Return the (x, y) coordinate for the center point of the cell that contains the specified text.  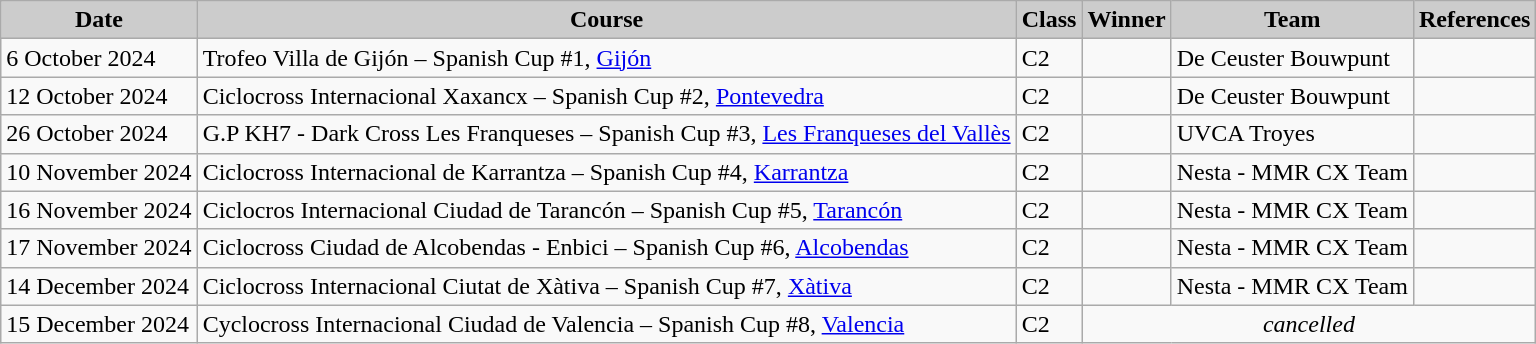
Trofeo Villa de Gijón – Spanish Cup #1, Gijón (606, 58)
10 November 2024 (99, 172)
Date (99, 20)
Ciclocross Internacional Ciutat de Xàtiva – Spanish Cup #7, Xàtiva (606, 286)
12 October 2024 (99, 96)
cancelled (1309, 324)
Ciclocross Internacional Xaxancx – Spanish Cup #2, Pontevedra (606, 96)
Ciclocross Internacional de Karrantza – Spanish Cup #4, Karrantza (606, 172)
17 November 2024 (99, 248)
16 November 2024 (99, 210)
G.P KH7 - Dark Cross Les Franqueses – Spanish Cup #3, Les Franqueses del Vallès (606, 134)
Ciclocros Internacional Ciudad de Tarancón – Spanish Cup #5, Tarancón (606, 210)
Winner (1126, 20)
Class (1049, 20)
Course (606, 20)
6 October 2024 (99, 58)
Ciclocross Ciudad de Alcobendas - Enbici – Spanish Cup #6, Alcobendas (606, 248)
15 December 2024 (99, 324)
Team (1292, 20)
26 October 2024 (99, 134)
Cyclocross Internacional Ciudad de Valencia – Spanish Cup #8, Valencia (606, 324)
14 December 2024 (99, 286)
References (1474, 20)
UVCA Troyes (1292, 134)
